Capture the cell that displays the provided text and extract its [X, Y] central coordinate. 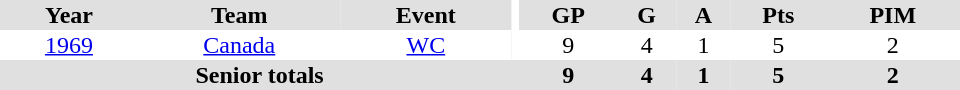
G [646, 15]
Pts [778, 15]
Team [240, 15]
1969 [69, 45]
Canada [240, 45]
Year [69, 15]
Event [426, 15]
Senior totals [260, 75]
PIM [893, 15]
WC [426, 45]
GP [568, 15]
A [704, 15]
